Provide the (x, y) coordinate of the cell's center where the given text is located.  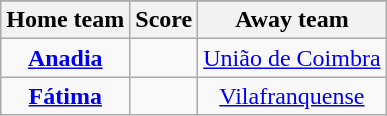
Vilafranquense (292, 96)
Away team (292, 20)
Fátima (66, 96)
Anadia (66, 58)
União de Coimbra (292, 58)
Home team (66, 20)
Score (164, 20)
